Locate the cell with the specified text and output its (x, y) center coordinate. 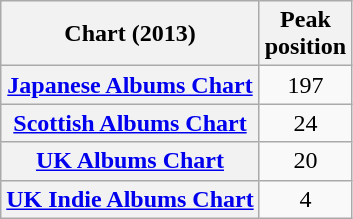
24 (305, 123)
Peakposition (305, 34)
197 (305, 85)
Japanese Albums Chart (130, 85)
Chart (2013) (130, 34)
4 (305, 199)
UK Indie Albums Chart (130, 199)
UK Albums Chart (130, 161)
Scottish Albums Chart (130, 123)
20 (305, 161)
